Scan for the cell matching the given text and deliver its (x, y) coordinate at center. 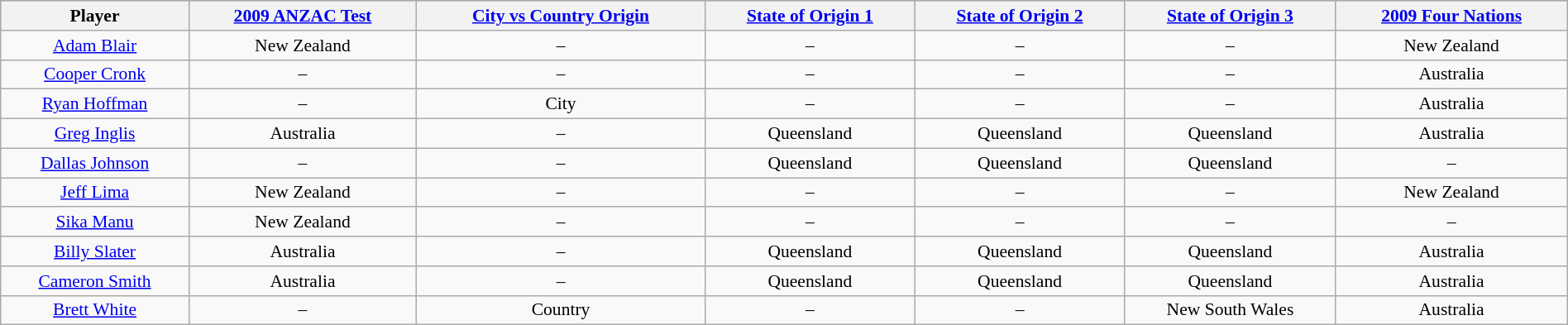
City (561, 104)
Billy Slater (95, 251)
Jeff Lima (95, 193)
Greg Inglis (95, 134)
Ryan Hoffman (95, 104)
Country (561, 310)
Player (95, 16)
Dallas Johnson (95, 163)
2009 ANZAC Test (303, 16)
New South Wales (1231, 310)
Brett White (95, 310)
Adam Blair (95, 45)
2009 Four Nations (1451, 16)
Cameron Smith (95, 281)
State of Origin 2 (1020, 16)
Sika Manu (95, 222)
State of Origin 1 (810, 16)
Cooper Cronk (95, 74)
City vs Country Origin (561, 16)
State of Origin 3 (1231, 16)
